Find where the given text appears and provide that cell's center as (X, Y) coordinate. 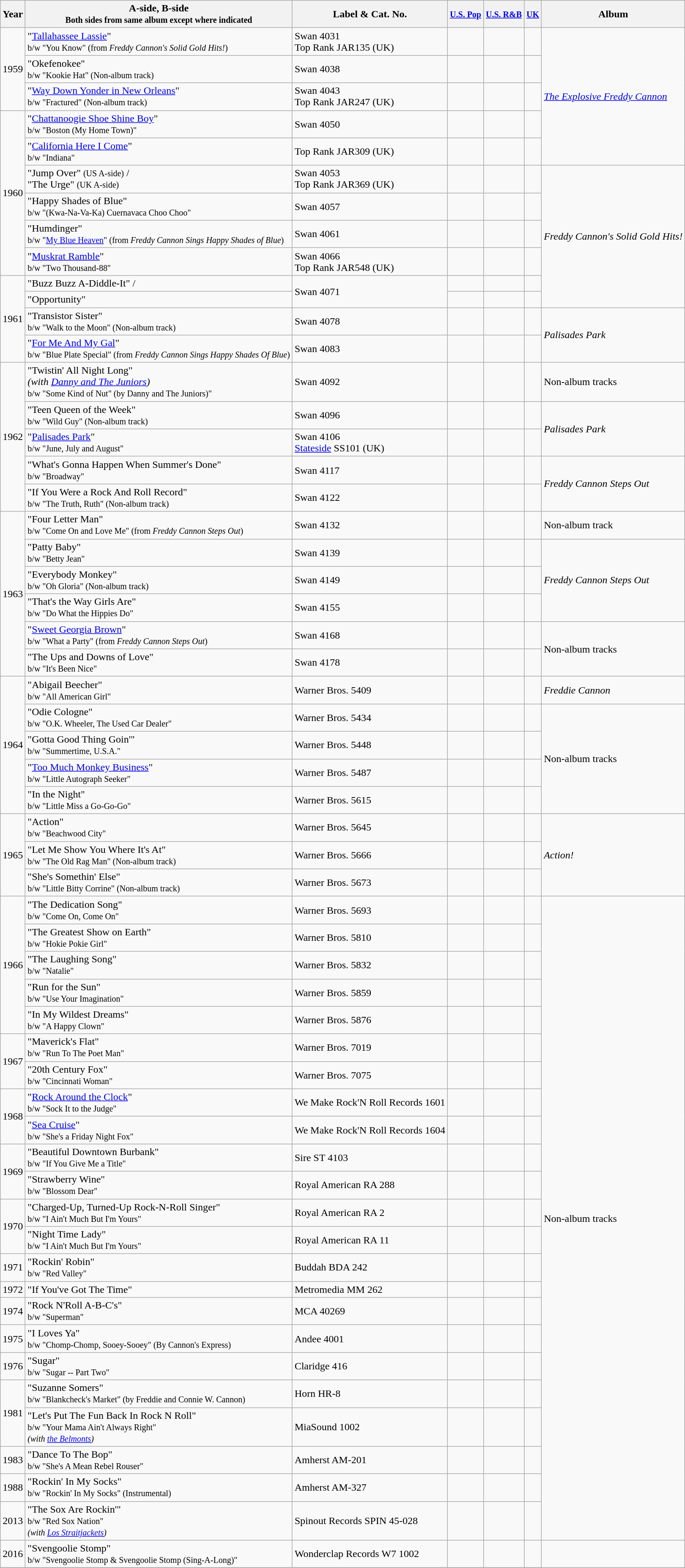
Freddie Cannon (613, 690)
"Happy Shades of Blue"b/w "(Kwa-Na-Va-Ka) Cuernavaca Choo Choo" (159, 206)
"Twistin' All Night Long"(with Danny and The Juniors)b/w "Some Kind of Nut" (by Danny and The Juniors)" (159, 382)
Swan 4038 (370, 69)
The Explosive Freddy Cannon (613, 96)
"I Loves Ya"b/w "Chomp-Chomp, Sooey-Sooey" (By Cannon's Express) (159, 1339)
Swan 4053Top Rank JAR369 (UK) (370, 179)
"Gotta Good Thing Goin'"b/w "Summertime, U.S.A." (159, 745)
"Action"b/w "Beachwood City" (159, 828)
Swan 4155 (370, 608)
Swan 4139 (370, 553)
"Rockin' In My Socks"b/w "Rockin' In My Socks" (Instrumental) (159, 1488)
Swan 4106Stateside SS101 (UK) (370, 443)
Swan 4178 (370, 663)
Wonderclap Records W7 1002 (370, 1554)
"Svengoolie Stomp"b/w "Svengoolie Stomp & Svengoolie Stomp (Sing-A-Long)" (159, 1554)
1969 (13, 1171)
"Rock Around the Clock"b/w "Sock It to the Judge" (159, 1102)
Swan 4057 (370, 206)
"If You've Got The Time" (159, 1289)
1968 (13, 1116)
1964 (13, 745)
Warner Bros. 5645 (370, 828)
Swan 4096 (370, 415)
"In the Night"b/w "Little Miss a Go-Go-Go" (159, 800)
1981 (13, 1413)
U.S. R&B (504, 14)
"Teen Queen of the Week"b/w "Wild Guy" (Non-album track) (159, 415)
Swan 4168 (370, 635)
Warner Bros. 5409 (370, 690)
"That's the Way Girls Are"b/w "Do What the Hippies Do" (159, 608)
"Palisades Park"b/w "June, July and August" (159, 443)
1974 (13, 1311)
Amherst AM-327 (370, 1488)
"California Here I Come"b/w "Indiana" (159, 151)
Spinout Records SPIN 45-028 (370, 1521)
Claridge 416 (370, 1366)
"Everybody Monkey"b/w "Oh Gloria" (Non-album track) (159, 580)
Warner Bros. 5666 (370, 855)
Swan 4078 (370, 321)
Warner Bros. 5434 (370, 718)
"Maverick's Flat"b/w "Run To The Poet Man" (159, 1047)
"For Me And My Gal"b/w "Blue Plate Special" (from Freddy Cannon Sings Happy Shades Of Blue) (159, 349)
"Opportunity" (159, 299)
"Okefenokee"b/w "Kookie Hat" (Non-album track) (159, 69)
"Jump Over" (US A-side) / "The Urge" (UK A-side) (159, 179)
1972 (13, 1289)
1983 (13, 1460)
Royal American RA 288 (370, 1185)
Swan 4071 (370, 291)
Swan 4122 (370, 498)
1962 (13, 437)
"Suzanne Somers"b/w "Blankcheck's Market" (by Freddie and Connie W. Cannon) (159, 1394)
"Abigail Beecher"b/w "All American Girl" (159, 690)
"The Dedication Song"b/w "Come On, Come On" (159, 910)
Swan 4050 (370, 124)
"Rock N'Roll A-B-C's"b/w "Superman" (159, 1311)
1966 (13, 965)
Swan 4092 (370, 382)
Royal American RA 2 (370, 1212)
"The Greatest Show on Earth"b/w "Hokie Pokie Girl" (159, 937)
"If You Were a Rock And Roll Record"b/w "The Truth, Ruth" (Non-album track) (159, 498)
"Tallahassee Lassie"b/w "You Know" (from Freddy Cannon's Solid Gold Hits!) (159, 41)
"Buzz Buzz A-Diddle-It" / (159, 283)
1960 (13, 193)
Warner Bros. 7019 (370, 1047)
Swan 4117 (370, 470)
Label & Cat. No. (370, 14)
2016 (13, 1554)
Metromedia MM 262 (370, 1289)
Warner Bros. 5487 (370, 773)
Amherst AM-201 (370, 1460)
Album (613, 14)
"What's Gonna Happen When Summer's Done"b/w "Broadway" (159, 470)
"She's Somethin' Else"b/w "Little Bitty Corrine" (Non-album track) (159, 882)
A-side, B-sideBoth sides from same album except where indicated (159, 14)
U.S. Pop (466, 14)
"Humdinger"b/w "My Blue Heaven" (from Freddy Cannon Sings Happy Shades of Blue) (159, 234)
Swan 4083 (370, 349)
1988 (13, 1488)
"Strawberry Wine"b/w "Blossom Dear" (159, 1185)
1959 (13, 69)
We Make Rock'N Roll Records 1601 (370, 1102)
We Make Rock'N Roll Records 1604 (370, 1130)
1965 (13, 855)
Warner Bros. 5615 (370, 800)
2013 (13, 1521)
Warner Bros. 5673 (370, 882)
"Sea Cruise"b/w "She's a Friday Night Fox" (159, 1130)
Warner Bros. 5859 (370, 992)
"Charged-Up, Turned-Up Rock-N-Roll Singer"b/w "I Ain't Much But I'm Yours" (159, 1212)
Warner Bros. 5693 (370, 910)
"The Sox Are Rockin'"b/w "Red Sox Nation"(with Los Straitjackets) (159, 1521)
Swan 4066Top Rank JAR548 (UK) (370, 261)
Swan 4043Top Rank JAR247 (UK) (370, 96)
Warner Bros. 5448 (370, 745)
Swan 4132 (370, 525)
"Run for the Sun"b/w "Use Your Imagination" (159, 992)
Freddy Cannon's Solid Gold Hits! (613, 236)
"Odie Cologne"b/w "O.K. Wheeler, The Used Car Dealer" (159, 718)
"Sweet Georgia Brown"b/w "What a Party" (from Freddy Cannon Steps Out) (159, 635)
"Night Time Lady"b/w "I Ain't Much But I'm Yours" (159, 1240)
Sire ST 4103 (370, 1157)
1970 (13, 1226)
1967 (13, 1061)
"Beautiful Downtown Burbank"b/w "If You Give Me a Title" (159, 1157)
"Chattanoogie Shoe Shine Boy"b/w "Boston (My Home Town)" (159, 124)
Warner Bros. 5832 (370, 965)
1976 (13, 1366)
Royal American RA 11 (370, 1240)
Swan 4061 (370, 234)
"Sugar"b/w "Sugar -- Part Two" (159, 1366)
1975 (13, 1339)
MCA 40269 (370, 1311)
Swan 4031Top Rank JAR135 (UK) (370, 41)
Warner Bros. 5876 (370, 1020)
"Rockin' Robin"b/w "Red Valley" (159, 1268)
"20th Century Fox"b/w "Cincinnati Woman" (159, 1075)
"Dance To The Bop"b/w "She's A Mean Rebel Rouser" (159, 1460)
UK (533, 14)
"Way Down Yonder in New Orleans"b/w "Fractured" (Non-album track) (159, 96)
"Let Me Show You Where It's At"b/w "The Old Rag Man" (Non-album track) (159, 855)
"Let's Put The Fun Back In Rock N Roll"b/w "Your Mama Ain't Always Right"(with the Belmonts) (159, 1427)
Andee 4001 (370, 1339)
Buddah BDA 242 (370, 1268)
"Four Letter Man"b/w "Come On and Love Me" (from Freddy Cannon Steps Out) (159, 525)
MiaSound 1002 (370, 1427)
"Patty Baby"b/w "Betty Jean" (159, 553)
"In My Wildest Dreams"b/w "A Happy Clown" (159, 1020)
Warner Bros. 7075 (370, 1075)
1961 (13, 319)
Action! (613, 855)
Non-album track (613, 525)
Year (13, 14)
"The Laughing Song"b/w "Natalie" (159, 965)
1971 (13, 1268)
Horn HR-8 (370, 1394)
"Too Much Monkey Business"b/w "Little Autograph Seeker" (159, 773)
1963 (13, 594)
Warner Bros. 5810 (370, 937)
"Transistor Sister"b/w "Walk to the Moon" (Non-album track) (159, 321)
Top Rank JAR309 (UK) (370, 151)
"The Ups and Downs of Love"b/w "It's Been Nice" (159, 663)
"Muskrat Ramble"b/w "Two Thousand-88" (159, 261)
Swan 4149 (370, 580)
